Capture the cell that displays the provided text and extract its [x, y] central coordinate. 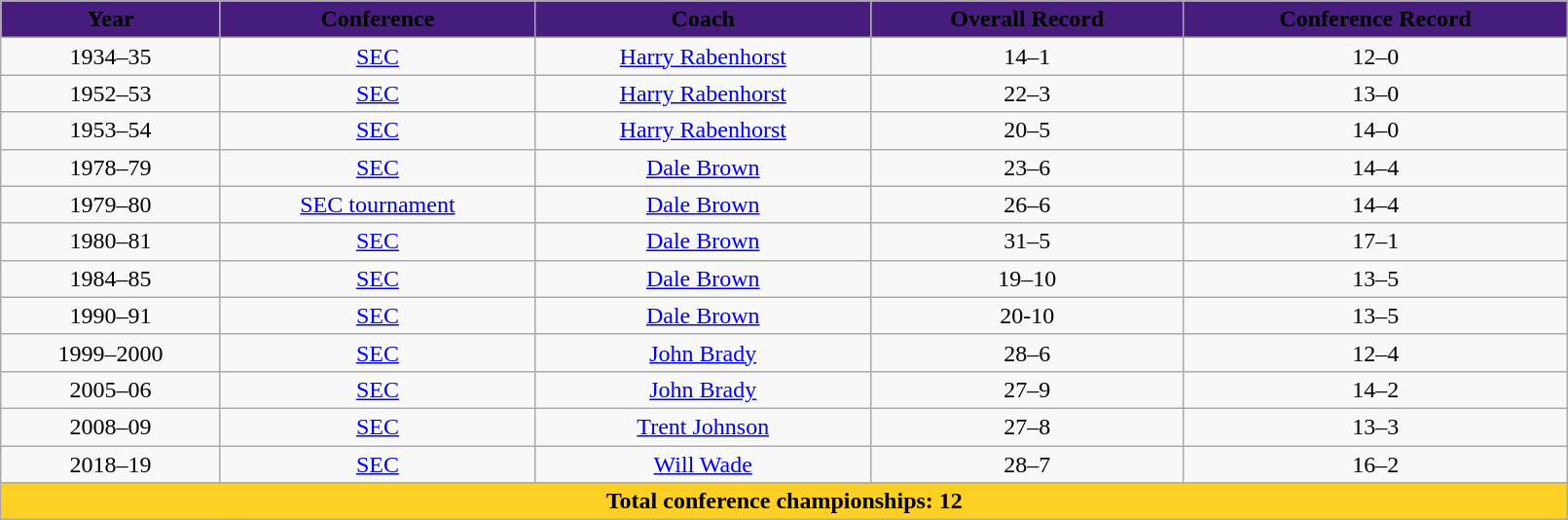
17–1 [1374, 241]
Coach [703, 19]
16–2 [1374, 464]
Total conference championships: 12 [784, 501]
Trent Johnson [703, 427]
Overall Record [1027, 19]
19–10 [1027, 279]
13–3 [1374, 427]
14–1 [1027, 56]
23–6 [1027, 167]
1934–35 [111, 56]
20-10 [1027, 316]
1980–81 [111, 241]
12–0 [1374, 56]
14–0 [1374, 130]
1953–54 [111, 130]
Conference Record [1374, 19]
27–8 [1027, 427]
SEC tournament [378, 204]
27–9 [1027, 390]
1952–53 [111, 93]
28–7 [1027, 464]
2018–19 [111, 464]
1984–85 [111, 279]
12–4 [1374, 353]
14–2 [1374, 390]
1990–91 [111, 316]
Will Wade [703, 464]
1979–80 [111, 204]
28–6 [1027, 353]
2005–06 [111, 390]
1999–2000 [111, 353]
2008–09 [111, 427]
22–3 [1027, 93]
Year [111, 19]
20–5 [1027, 130]
Conference [378, 19]
1978–79 [111, 167]
26–6 [1027, 204]
13–0 [1374, 93]
31–5 [1027, 241]
